Locate the cell with the specified text and output its [X, Y] center coordinate. 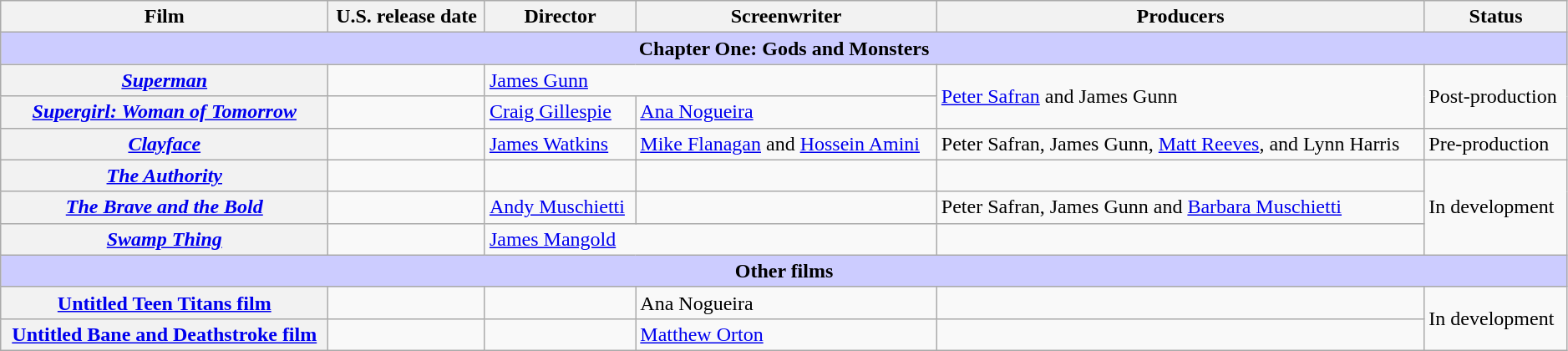
Producers [1180, 17]
The Brave and the Bold [165, 207]
Chapter One: Gods and Monsters [784, 48]
The Authority [165, 175]
Clayface [165, 144]
Peter Safran, James Gunn and Barbara Muschietti [1180, 207]
Andy Muschietti [560, 207]
Mike Flanagan and Hossein Amini [786, 144]
Matthew Orton [786, 334]
Peter Safran and James Gunn [1180, 96]
James Mangold [710, 239]
James Gunn [710, 80]
Untitled Bane and Deathstroke film [165, 334]
Swamp Thing [165, 239]
Pre-production [1495, 144]
Other films [784, 271]
Supergirl: Woman of Tomorrow [165, 112]
Film [165, 17]
Director [560, 17]
U.S. release date [407, 17]
James Watkins [560, 144]
Untitled Teen Titans film [165, 303]
Screenwriter [786, 17]
Superman [165, 80]
Peter Safran, James Gunn, Matt Reeves, and Lynn Harris [1180, 144]
Craig Gillespie [560, 112]
Post-production [1495, 96]
Status [1495, 17]
